Return (x, y) of the center of cell containing provided text 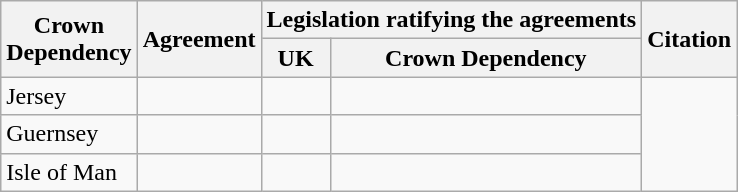
Jersey (69, 96)
Isle of Man (69, 172)
Crown Dependency (486, 58)
Guernsey (69, 134)
Legislation ratifying the agreements (452, 20)
UK (296, 58)
Citation (690, 39)
CrownDependency (69, 39)
Agreement (199, 39)
